Detect which cell encompasses the target text, then output its (X, Y) center coordinate. 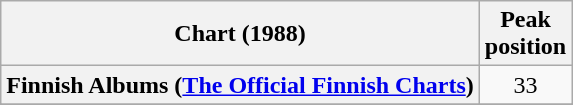
33 (525, 85)
Finnish Albums (The Official Finnish Charts) (240, 85)
Chart (1988) (240, 34)
Peakposition (525, 34)
